Locate the cell with the specified text and output its (X, Y) center coordinate. 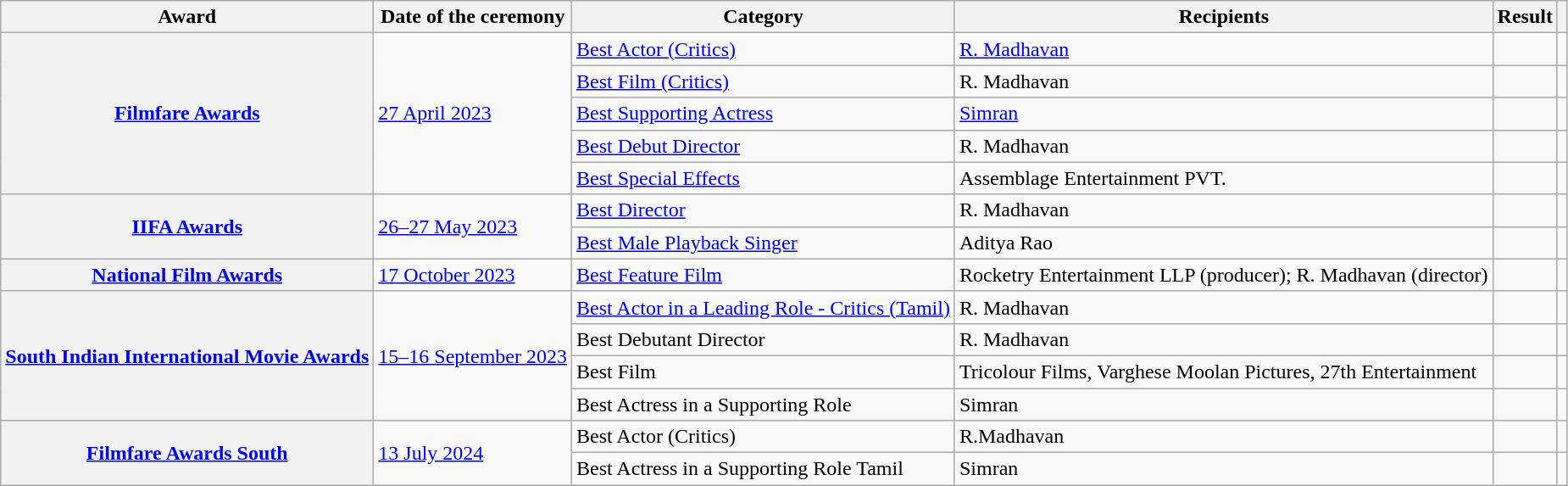
Best Supporting Actress (763, 114)
Best Film (Critics) (763, 81)
15–16 September 2023 (473, 355)
National Film Awards (187, 275)
Best Feature Film (763, 275)
Category (763, 17)
IIFA Awards (187, 226)
26–27 May 2023 (473, 226)
Date of the ceremony (473, 17)
Aditya Rao (1224, 243)
Rocketry Entertainment LLP (producer); R. Madhavan (director) (1224, 275)
Result (1525, 17)
R.Madhavan (1224, 437)
Filmfare Awards (187, 114)
Best Debutant Director (763, 339)
Tricolour Films, Varghese Moolan Pictures, 27th Entertainment (1224, 371)
Best Director (763, 210)
Best Film (763, 371)
Best Debut Director (763, 146)
Best Special Effects (763, 178)
13 July 2024 (473, 453)
Best Actor in a Leading Role - Critics (Tamil) (763, 307)
17 October 2023 (473, 275)
27 April 2023 (473, 114)
Assemblage Entertainment PVT. (1224, 178)
Award (187, 17)
Best Actress in a Supporting Role (763, 405)
Recipients (1224, 17)
South Indian International Movie Awards (187, 355)
Best Male Playback Singer (763, 243)
Best Actress in a Supporting Role Tamil (763, 469)
Filmfare Awards South (187, 453)
